Identify which cell holds the provided text, then report its [x, y] central coordinate. 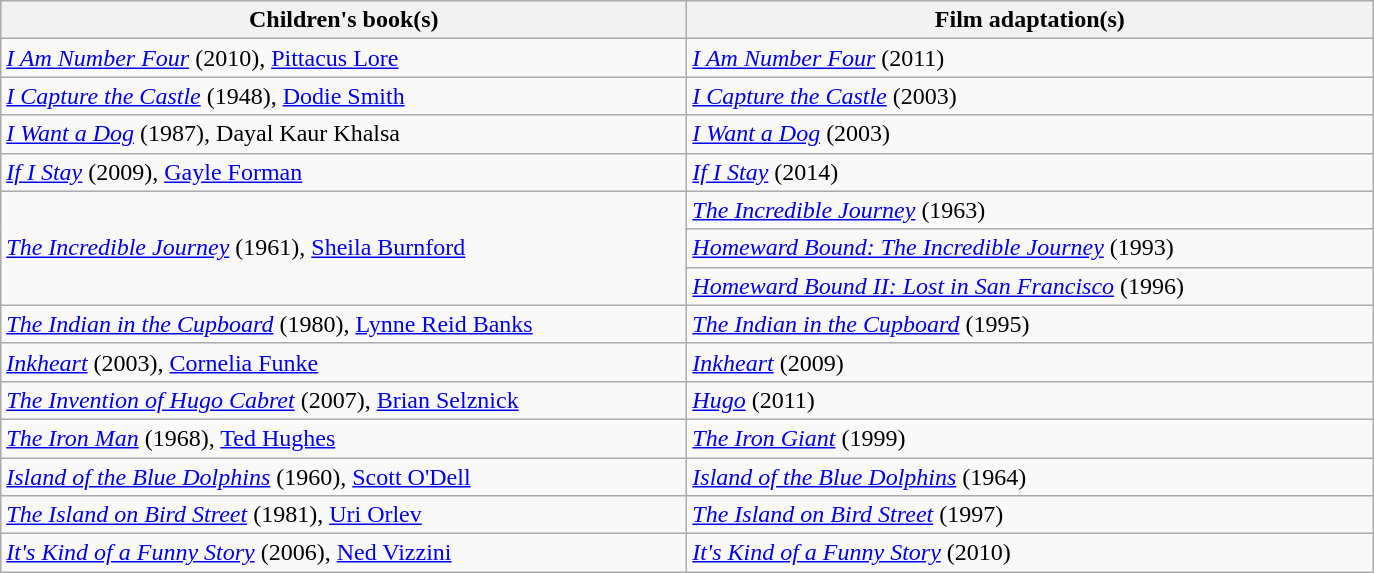
Inkheart (2009) [1030, 362]
If I Stay (2009), Gayle Forman [344, 172]
The Indian in the Cupboard (1980), Lynne Reid Banks [344, 324]
Hugo (2011) [1030, 400]
Inkheart (2003), Cornelia Funke [344, 362]
Island of the Blue Dolphins (1960), Scott O'Dell [344, 477]
Children's book(s) [344, 20]
Film adaptation(s) [1030, 20]
I Want a Dog (1987), Dayal Kaur Khalsa [344, 134]
The Incredible Journey (1961), Sheila Burnford [344, 248]
The Island on Bird Street (1981), Uri Orlev [344, 515]
The Iron Giant (1999) [1030, 438]
The Iron Man (1968), Ted Hughes [344, 438]
I Capture the Castle (2003) [1030, 96]
I Capture the Castle (1948), Dodie Smith [344, 96]
The Island on Bird Street (1997) [1030, 515]
Homeward Bound: The Incredible Journey (1993) [1030, 248]
Homeward Bound II: Lost in San Francisco (1996) [1030, 286]
It's Kind of a Funny Story (2006), Ned Vizzini [344, 553]
It's Kind of a Funny Story (2010) [1030, 553]
I Am Number Four (2010), Pittacus Lore [344, 58]
I Want a Dog (2003) [1030, 134]
The Invention of Hugo Cabret (2007), Brian Selznick [344, 400]
Island of the Blue Dolphins (1964) [1030, 477]
If I Stay (2014) [1030, 172]
The Indian in the Cupboard (1995) [1030, 324]
I Am Number Four (2011) [1030, 58]
The Incredible Journey (1963) [1030, 210]
